Search for the cell housing the specified text and yield its (X, Y) center coordinate. 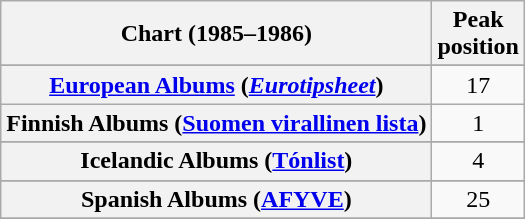
17 (478, 85)
Chart (1985–1986) (216, 34)
4 (478, 161)
Peakposition (478, 34)
1 (478, 123)
Finnish Albums (Suomen virallinen lista) (216, 123)
25 (478, 199)
Spanish Albums (AFYVE) (216, 199)
Icelandic Albums (Tónlist) (216, 161)
European Albums (Eurotipsheet) (216, 85)
